For the text-containing cell, return its midpoint in [X, Y] coordinate format. 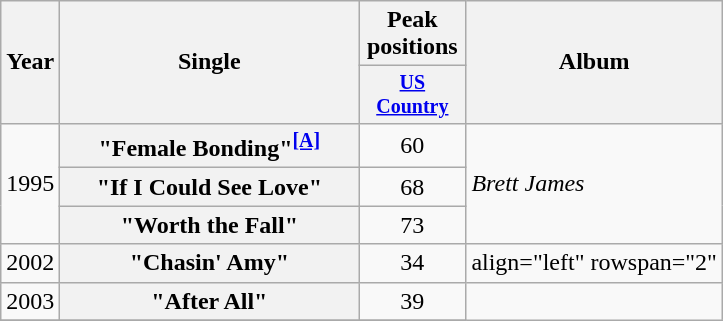
Year [30, 62]
39 [412, 301]
"Worth the Fall" [210, 225]
"If I Could See Love" [210, 187]
"After All" [210, 301]
2002 [30, 263]
Brett James [594, 184]
US Country [412, 94]
Single [210, 62]
Album [594, 62]
align="left" rowspan="2" [594, 263]
60 [412, 146]
34 [412, 263]
73 [412, 225]
2003 [30, 301]
"Chasin' Amy" [210, 263]
Peak positions [412, 34]
1995 [30, 184]
"Female Bonding"[A] [210, 146]
68 [412, 187]
